Return the [x, y] coordinate for the center point of the cell that contains the specified text.  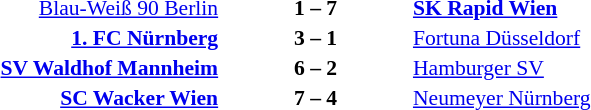
3 – 1 [316, 38]
6 – 2 [316, 68]
